Search for the cell housing the specified text and yield its (x, y) center coordinate. 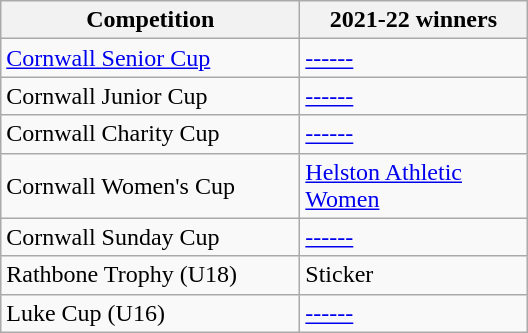
2021-22 winners (414, 20)
Luke Cup (U16) (150, 313)
Cornwall Senior Cup (150, 58)
Sticker (414, 275)
Cornwall Sunday Cup (150, 237)
Helston Athletic Women (414, 186)
Cornwall Charity Cup (150, 134)
Rathbone Trophy (U18) (150, 275)
Cornwall Women's Cup (150, 186)
Competition (150, 20)
Cornwall Junior Cup (150, 96)
